Pinpoint the cell where the given text exists, returning its (X, Y) midpoint coordinate. 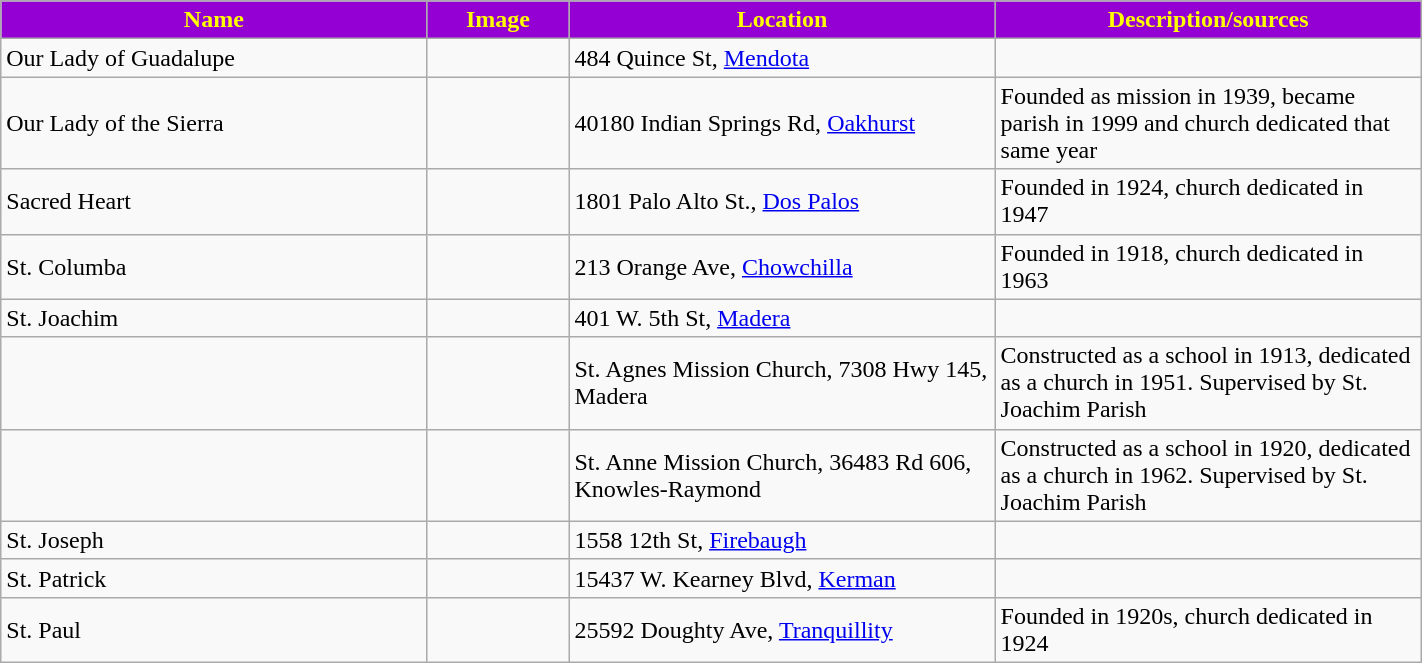
40180 Indian Springs Rd, Oakhurst (782, 123)
Image (498, 20)
Founded in 1920s, church dedicated in 1924 (1208, 630)
Founded in 1918, church dedicated in 1963 (1208, 266)
Founded in 1924, church dedicated in 1947 (1208, 202)
St. Agnes Mission Church, 7308 Hwy 145, Madera (782, 383)
St. Joachim (214, 318)
Location (782, 20)
Sacred Heart (214, 202)
St. Anne Mission Church, 36483 Rd 606,Knowles-Raymond (782, 475)
213 Orange Ave, Chowchilla (782, 266)
Constructed as a school in 1920, dedicated as a church in 1962. Supervised by St. Joachim Parish (1208, 475)
St. Patrick (214, 578)
401 W. 5th St, Madera (782, 318)
St. Columba (214, 266)
Description/sources (1208, 20)
484 Quince St, Mendota (782, 58)
Our Lady of the Sierra (214, 123)
Founded as mission in 1939, became parish in 1999 and church dedicated that same year (1208, 123)
Name (214, 20)
St. Joseph (214, 540)
1801 Palo Alto St., Dos Palos (782, 202)
Our Lady of Guadalupe (214, 58)
15437 W. Kearney Blvd, Kerman (782, 578)
1558 12th St, Firebaugh (782, 540)
25592 Doughty Ave, Tranquillity (782, 630)
Constructed as a school in 1913, dedicated as a church in 1951. Supervised by St. Joachim Parish (1208, 383)
St. Paul (214, 630)
